From the cell containing the given text, extract its center point as (X, Y) coordinate. 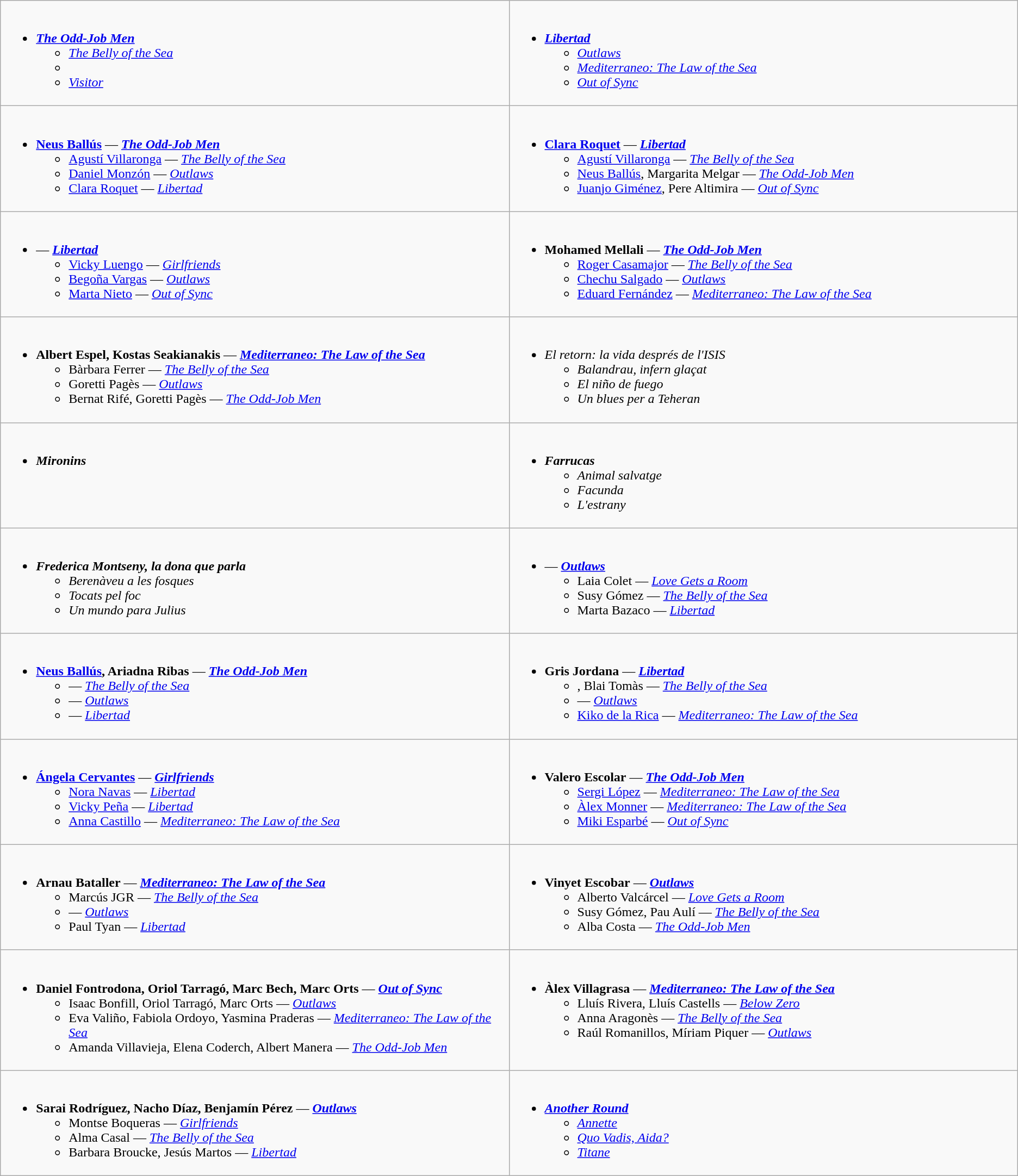
— OutlawsLaia Colet — Love Gets a RoomSusy Gómez — The Belly of the SeaMarta Bazaco — Libertad (763, 581)
LibertadOutlawsMediterraneo: The Law of the SeaOut of Sync (763, 53)
Mohamed Mellali — The Odd-Job MenRoger Casamajor — The Belly of the SeaChechu Salgado — OutlawsEduard Fernández — Mediterraneo: The Law of the Sea (763, 264)
Frederica Montseny, la dona que parlaBerenàveu a les fosquesTocats pel focUn mundo para Julius (254, 581)
Gris Jordana — Libertad, Blai Tomàs — The Belly of the Sea — OutlawsKiko de la Rica — Mediterraneo: The Law of the Sea (763, 686)
Arnau Bataller — Mediterraneo: The Law of the SeaMarcús JGR — The Belly of the Sea — OutlawsPaul Tyan — Libertad (254, 897)
El retorn: la vida després de l'ISISBalandrau, infern glaçatEl niño de fuegoUn blues per a Teheran (763, 370)
Ángela Cervantes — GirlfriendsNora Navas — LibertadVicky Peña — LibertadAnna Castillo — Mediterraneo: The Law of the Sea (254, 792)
Neus Ballús — The Odd-Job MenAgustí Villaronga — The Belly of the SeaDaniel Monzón — OutlawsClara Roquet — Libertad (254, 159)
Neus Ballús, Ariadna Ribas — The Odd-Job Men — The Belly of the Sea — Outlaws — Libertad (254, 686)
Another RoundAnnetteQuo Vadis, Aida?Titane (763, 1123)
FarrucasAnimal salvatgeFacundaL'estrany (763, 475)
Vinyet Escobar — OutlawsAlberto Valcárcel — Love Gets a RoomSusy Gómez, Pau Aulí — The Belly of the SeaAlba Costa — The Odd-Job Men (763, 897)
Mironins (254, 475)
The Odd-Job MenThe Belly of the SeaVisitor (254, 53)
— LibertadVicky Luengo — GirlfriendsBegoña Vargas — OutlawsMarta Nieto — Out of Sync (254, 264)
